Search for the cell housing the specified text and yield its (X, Y) center coordinate. 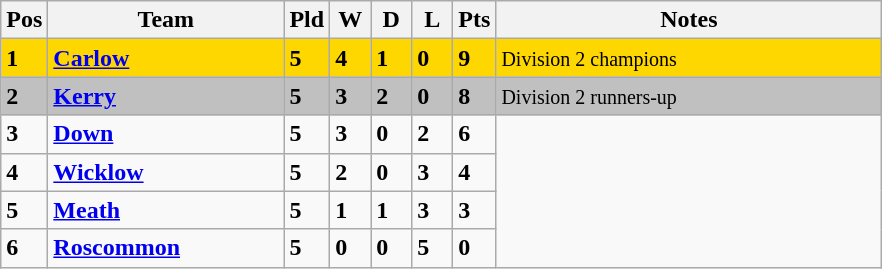
Down (166, 134)
8 (474, 96)
Notes (689, 20)
Kerry (166, 96)
9 (474, 58)
Pts (474, 20)
Team (166, 20)
Pld (307, 20)
Wicklow (166, 172)
Carlow (166, 58)
Roscommon (166, 248)
Division 2 champions (689, 58)
L (432, 20)
Pos (24, 20)
W (350, 20)
Division 2 runners-up (689, 96)
Meath (166, 210)
D (392, 20)
